Capture the cell that displays the provided text and extract its [x, y] central coordinate. 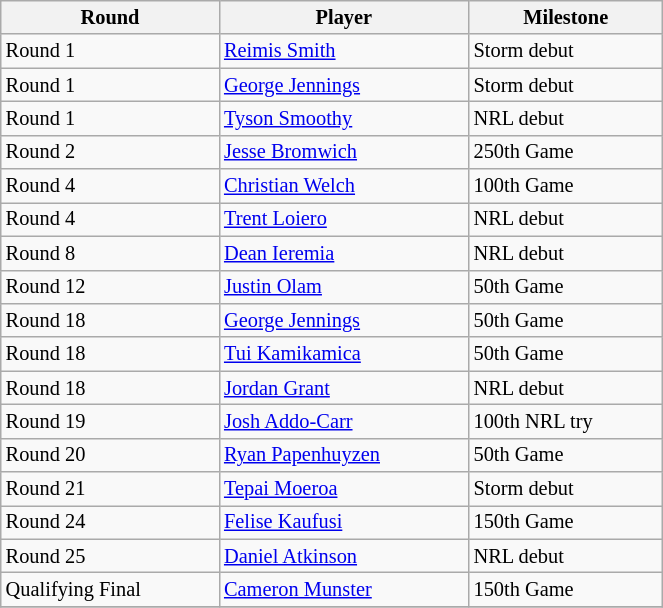
Round [110, 17]
Tyson Smoothy [344, 118]
Round 2 [110, 152]
Josh Addo-Carr [344, 421]
Jordan Grant [344, 388]
Daniel Atkinson [344, 556]
Tui Kamikamica [344, 354]
Player [344, 17]
250th Game [566, 152]
Christian Welch [344, 186]
Tepai Moeroa [344, 489]
Round 8 [110, 253]
Felise Kaufusi [344, 522]
Cameron Munster [344, 589]
Round 24 [110, 522]
Trent Loiero [344, 219]
100th Game [566, 186]
Qualifying Final [110, 589]
Jesse Bromwich [344, 152]
Round 21 [110, 489]
Ryan Papenhuyzen [344, 455]
Justin Olam [344, 287]
Milestone [566, 17]
100th NRL try [566, 421]
Round 12 [110, 287]
Dean Ieremia [344, 253]
Round 19 [110, 421]
Round 25 [110, 556]
Reimis Smith [344, 51]
Round 20 [110, 455]
